Scan for the cell matching the given text and deliver its (x, y) coordinate at center. 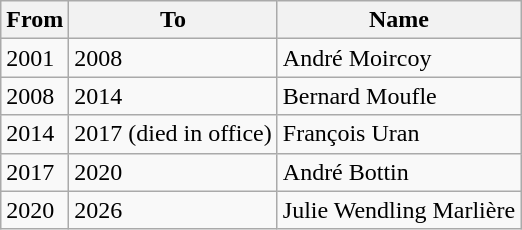
André Moircoy (398, 58)
Bernard Moufle (398, 96)
2026 (174, 210)
To (174, 20)
2017 (35, 172)
François Uran (398, 134)
Name (398, 20)
From (35, 20)
2017 (died in office) (174, 134)
Julie Wendling Marlière (398, 210)
2001 (35, 58)
André Bottin (398, 172)
